Identify which cell holds the provided text, then report its (x, y) central coordinate. 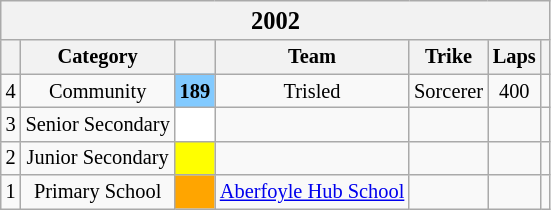
1 (11, 192)
400 (514, 91)
Community (98, 91)
Senior Secondary (98, 124)
Trike (448, 57)
Category (98, 57)
Primary School (98, 192)
189 (195, 91)
Trisled (312, 91)
2002 (276, 20)
Sorcerer (448, 91)
Junior Secondary (98, 158)
3 (11, 124)
4 (11, 91)
Team (312, 57)
Laps (514, 57)
2 (11, 158)
Aberfoyle Hub School (312, 192)
